Return the (X, Y) coordinate for the center point of the cell that contains the specified text.  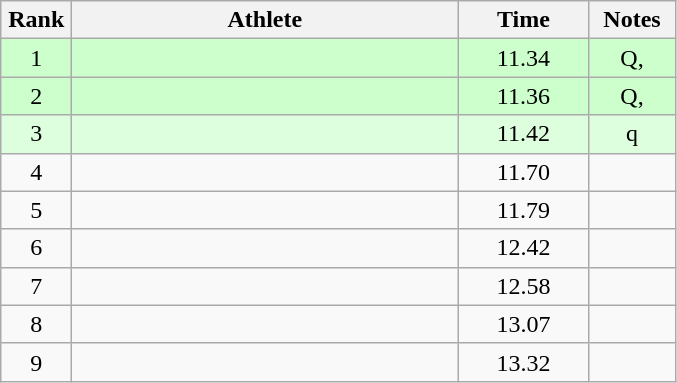
11.34 (524, 58)
Athlete (265, 20)
11.36 (524, 96)
q (632, 134)
12.42 (524, 248)
Rank (36, 20)
Notes (632, 20)
4 (36, 172)
13.32 (524, 362)
2 (36, 96)
Time (524, 20)
3 (36, 134)
1 (36, 58)
11.70 (524, 172)
8 (36, 324)
11.79 (524, 210)
9 (36, 362)
7 (36, 286)
5 (36, 210)
13.07 (524, 324)
11.42 (524, 134)
12.58 (524, 286)
6 (36, 248)
